For the text-containing cell, return its midpoint in [x, y] coordinate format. 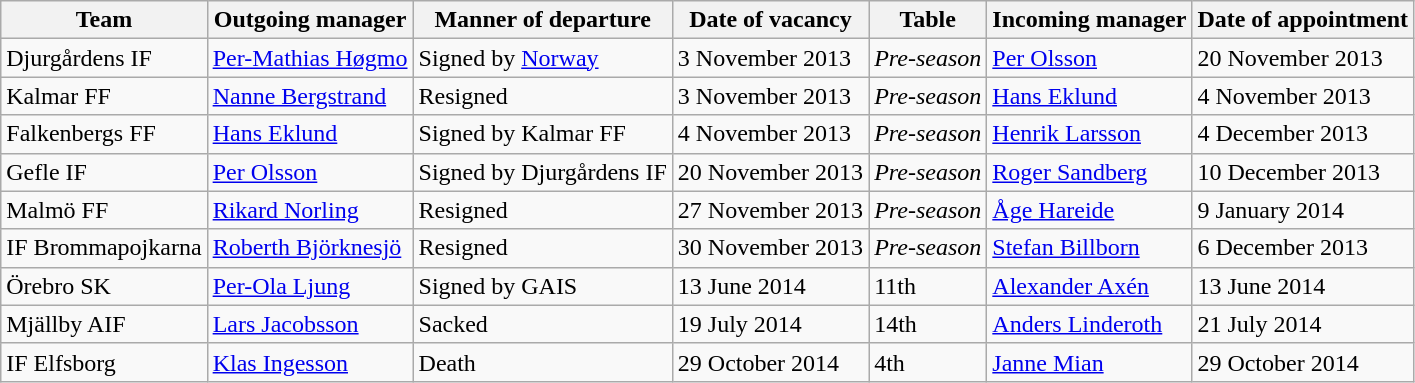
11th [928, 286]
14th [928, 324]
Åge Hareide [1090, 210]
Nanne Bergstrand [310, 96]
Signed by Kalmar FF [542, 134]
Per-Ola Ljung [310, 286]
10 December 2013 [1303, 172]
Sacked [542, 324]
Table [928, 20]
Signed by Norway [542, 58]
Signed by GAIS [542, 286]
Kalmar FF [104, 96]
6 December 2013 [1303, 248]
Roger Sandberg [1090, 172]
30 November 2013 [770, 248]
Henrik Larsson [1090, 134]
4 December 2013 [1303, 134]
Date of vacancy [770, 20]
Incoming manager [1090, 20]
Mjällby AIF [104, 324]
Date of appointment [1303, 20]
Örebro SK [104, 286]
Manner of departure [542, 20]
Per-Mathias Høgmo [310, 58]
Signed by Djurgårdens IF [542, 172]
Djurgårdens IF [104, 58]
Roberth Björknesjö [310, 248]
Stefan Billborn [1090, 248]
Janne Mian [1090, 362]
27 November 2013 [770, 210]
Death [542, 362]
Falkenbergs FF [104, 134]
Anders Linderoth [1090, 324]
Outgoing manager [310, 20]
IF Elfsborg [104, 362]
Klas Ingesson [310, 362]
Gefle IF [104, 172]
21 July 2014 [1303, 324]
IF Brommapojkarna [104, 248]
Alexander Axén [1090, 286]
Rikard Norling [310, 210]
9 January 2014 [1303, 210]
4th [928, 362]
Lars Jacobsson [310, 324]
Team [104, 20]
Malmö FF [104, 210]
19 July 2014 [770, 324]
